Provide the (x, y) coordinate of the cell's center where the given text is located.  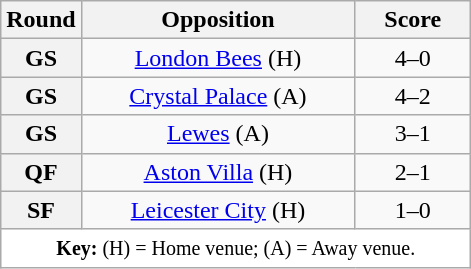
SF (41, 210)
1–0 (413, 210)
2–1 (413, 172)
3–1 (413, 134)
QF (41, 172)
Leicester City (H) (218, 210)
London Bees (H) (218, 58)
Score (413, 20)
4–0 (413, 58)
Aston Villa (H) (218, 172)
Round (41, 20)
Key: (H) = Home venue; (A) = Away venue. (236, 248)
Opposition (218, 20)
4–2 (413, 96)
Lewes (A) (218, 134)
Crystal Palace (A) (218, 96)
